Pinpoint the cell where the given text exists, returning its (x, y) midpoint coordinate. 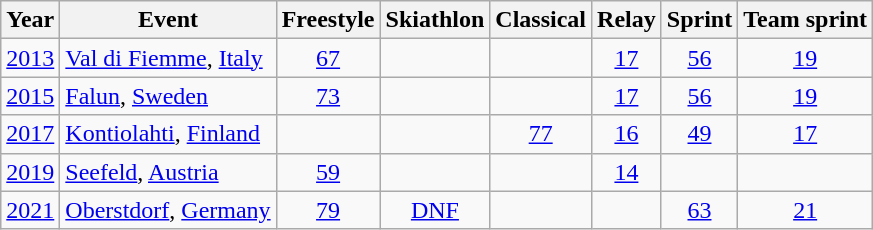
2019 (30, 172)
63 (699, 210)
Seefeld, Austria (168, 172)
14 (627, 172)
67 (328, 58)
Oberstdorf, Germany (168, 210)
Falun, Sweden (168, 96)
2013 (30, 58)
Event (168, 20)
Relay (627, 20)
DNF (435, 210)
Skiathlon (435, 20)
21 (806, 210)
2017 (30, 134)
Val di Fiemme, Italy (168, 58)
2021 (30, 210)
77 (541, 134)
Year (30, 20)
Sprint (699, 20)
Team sprint (806, 20)
2015 (30, 96)
79 (328, 210)
Kontiolahti, Finland (168, 134)
Freestyle (328, 20)
73 (328, 96)
59 (328, 172)
Classical (541, 20)
16 (627, 134)
49 (699, 134)
